Return the (x, y) coordinate for the center point of the cell that contains the specified text.  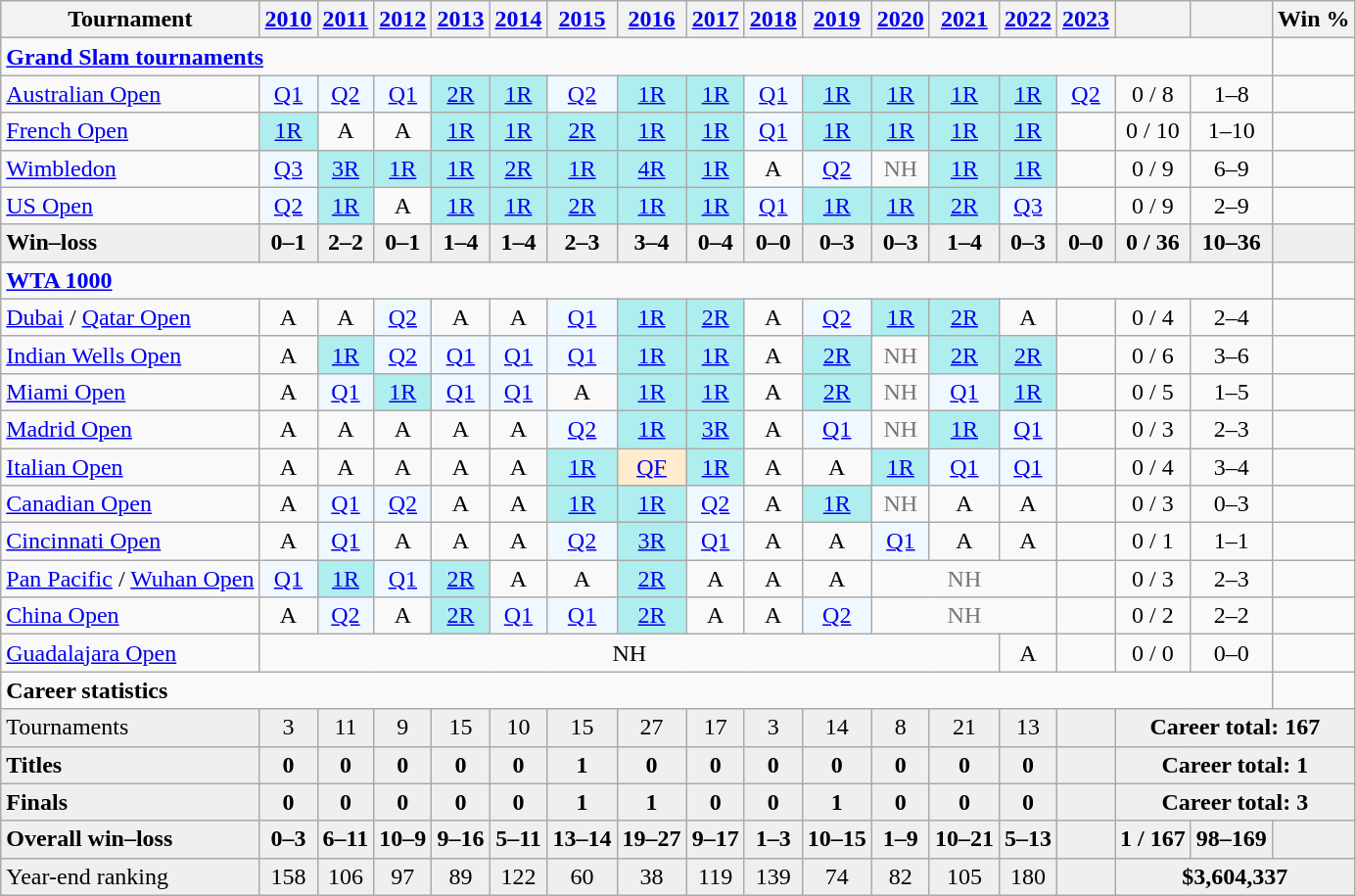
Tournaments (130, 728)
2022 (1028, 20)
0 / 36 (1153, 243)
3–6 (1232, 354)
98–169 (1232, 839)
Grand Slam tournaments (636, 57)
Italian Open (130, 467)
2010 (288, 20)
17 (715, 728)
139 (773, 876)
US Open (130, 206)
2012 (403, 20)
Australian Open (130, 94)
2017 (715, 20)
2019 (836, 20)
2015 (582, 20)
2–9 (1232, 206)
1–5 (1232, 392)
2016 (652, 20)
WTA 1000 (636, 280)
4R (652, 168)
119 (715, 876)
2014 (519, 20)
2–4 (1232, 317)
0 / 10 (1153, 131)
106 (346, 876)
1–3 (773, 839)
10 (519, 728)
0 / 5 (1153, 392)
Career total: 1 (1236, 765)
Titles (130, 765)
27 (652, 728)
Wimbledon (130, 168)
97 (403, 876)
0 / 8 (1153, 94)
Win–loss (130, 243)
180 (1028, 876)
158 (288, 876)
2023 (1087, 20)
2021 (963, 20)
QF (652, 467)
6–9 (1232, 168)
105 (963, 876)
9 (403, 728)
2020 (901, 20)
French Open (130, 131)
10–36 (1232, 243)
9–17 (715, 839)
Dubai / Qatar Open (130, 317)
13–14 (582, 839)
Madrid Open (130, 429)
6–11 (346, 839)
$3,604,337 (1236, 876)
1–8 (1232, 94)
1 / 167 (1153, 839)
0 / 1 (1153, 542)
Career total: 3 (1236, 802)
1–9 (901, 839)
89 (460, 876)
5–13 (1028, 839)
2011 (346, 20)
2013 (460, 20)
11 (346, 728)
Win % (1314, 20)
60 (582, 876)
0 / 2 (1153, 616)
China Open (130, 616)
0–4 (715, 243)
0 / 6 (1153, 354)
Tournament (130, 20)
38 (652, 876)
Overall win–loss (130, 839)
8 (901, 728)
82 (901, 876)
Pan Pacific / Wuhan Open (130, 579)
Career statistics (636, 690)
Guadalajara Open (130, 653)
Career total: 167 (1236, 728)
14 (836, 728)
74 (836, 876)
2018 (773, 20)
Finals (130, 802)
9–16 (460, 839)
Miami Open (130, 392)
122 (519, 876)
10–15 (836, 839)
1–1 (1232, 542)
10–9 (403, 839)
Indian Wells Open (130, 354)
0 / 0 (1153, 653)
10–21 (963, 839)
Cincinnati Open (130, 542)
1–10 (1232, 131)
5–11 (519, 839)
13 (1028, 728)
Canadian Open (130, 504)
21 (963, 728)
Year-end ranking (130, 876)
19–27 (652, 839)
